Find where the given text appears and provide that cell's center as (X, Y) coordinate. 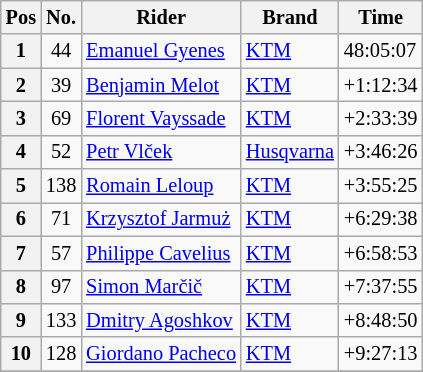
Emanuel Gyenes (161, 51)
3 (21, 118)
2 (21, 85)
138 (61, 186)
+1:12:34 (380, 85)
Petr Vlček (161, 152)
57 (61, 253)
71 (61, 219)
Time (380, 17)
10 (21, 354)
1 (21, 51)
5 (21, 186)
Pos (21, 17)
+3:46:26 (380, 152)
Simon Marčič (161, 287)
48:05:07 (380, 51)
+8:48:50 (380, 320)
52 (61, 152)
+6:29:38 (380, 219)
Benjamin Melot (161, 85)
44 (61, 51)
4 (21, 152)
6 (21, 219)
Giordano Pacheco (161, 354)
+7:37:55 (380, 287)
Philippe Cavelius (161, 253)
Krzysztof Jarmuż (161, 219)
Romain Leloup (161, 186)
+2:33:39 (380, 118)
+3:55:25 (380, 186)
128 (61, 354)
Brand (290, 17)
133 (61, 320)
No. (61, 17)
8 (21, 287)
Rider (161, 17)
Husqvarna (290, 152)
9 (21, 320)
+9:27:13 (380, 354)
Florent Vayssade (161, 118)
97 (61, 287)
39 (61, 85)
Dmitry Agoshkov (161, 320)
+6:58:53 (380, 253)
69 (61, 118)
7 (21, 253)
